Search for the cell housing the specified text and yield its (x, y) center coordinate. 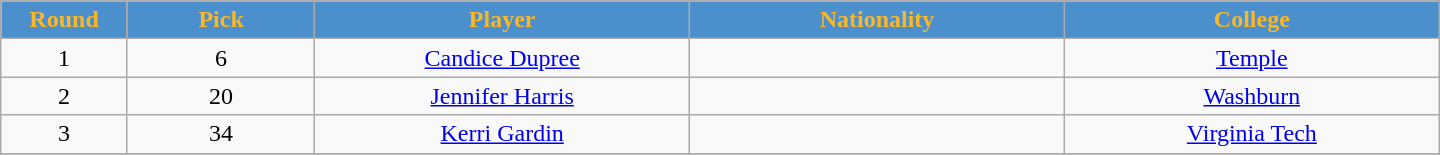
Jennifer Harris (502, 96)
Round (64, 20)
3 (64, 134)
Nationality (878, 20)
6 (220, 58)
1 (64, 58)
Washburn (1252, 96)
Candice Dupree (502, 58)
2 (64, 96)
Player (502, 20)
Pick (220, 20)
Temple (1252, 58)
Virginia Tech (1252, 134)
34 (220, 134)
College (1252, 20)
20 (220, 96)
Kerri Gardin (502, 134)
